Search for the cell housing the specified text and yield its [x, y] center coordinate. 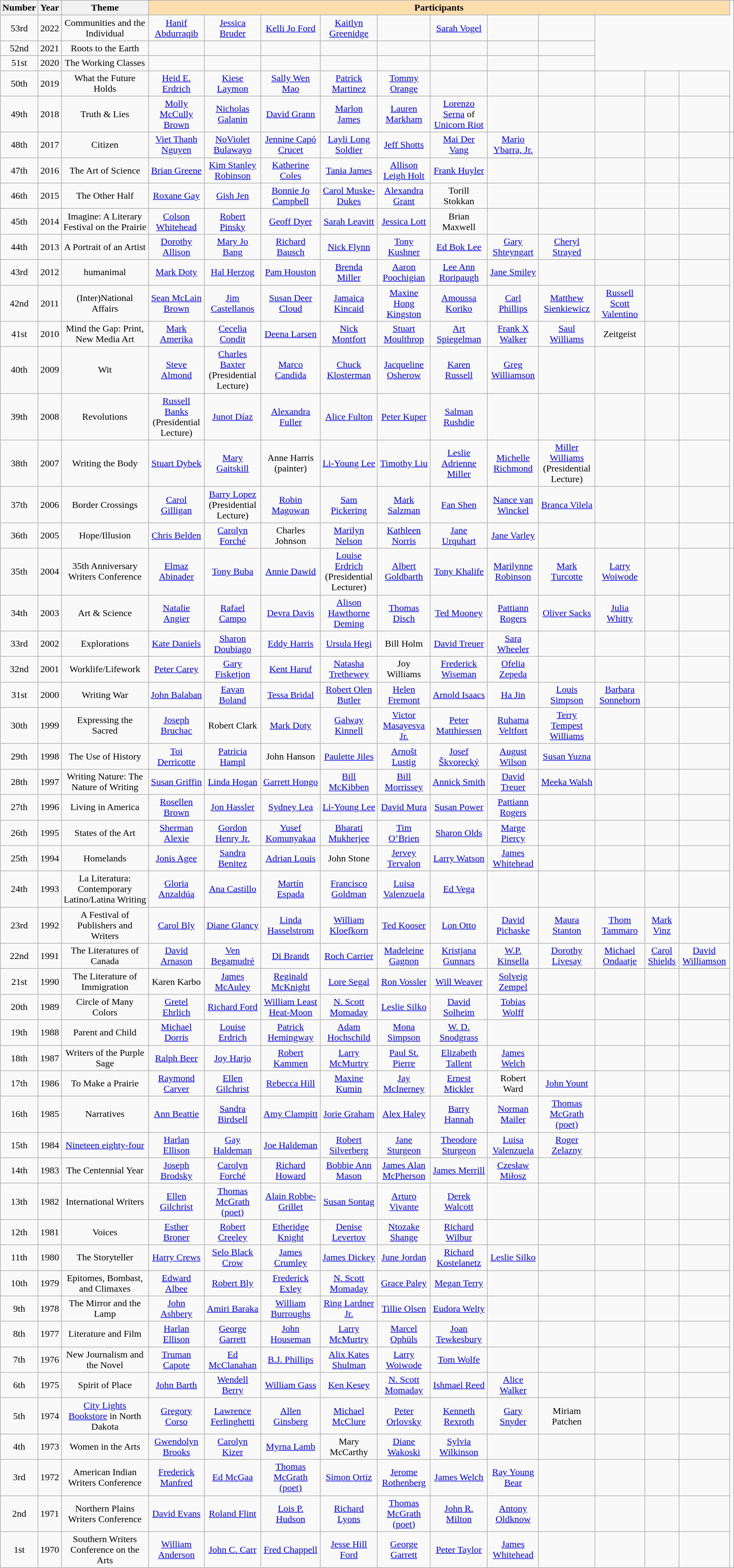
Aaron Poochigian [404, 272]
Number [19, 8]
Writing War [105, 694]
Geoff Dyer [290, 221]
9th [19, 1309]
W.P. Kinsella [513, 956]
La Literatura: Contemporary Latino/Latina Writing [105, 889]
Spirit of Place [105, 1385]
Grace Paley [404, 1283]
Anne Harris (painter) [290, 463]
1995 [49, 832]
William Gass [290, 1385]
Linda Hogan [233, 781]
7th [19, 1360]
Bill McKibben [349, 781]
Mark Turcotte [567, 571]
Nick Montfort [349, 334]
Josef Škvorecký [459, 756]
43rd [19, 272]
John Balaban [176, 694]
Ron Vossler [404, 981]
27th [19, 807]
David Mura [404, 807]
48th [19, 145]
Kate Daniels [176, 644]
Ven Begamudré [233, 956]
Miller Williams (Presidential Lecture) [567, 463]
Writers of the Purple Sage [105, 1058]
Francisco Goldman [349, 889]
Molly McCully Brown [176, 114]
Jim Castellanos [233, 303]
Terry Tempest Williams [567, 725]
Gish Jen [233, 196]
Dorothy Allison [176, 247]
Kathleen Norris [404, 535]
Jon Hassler [233, 807]
42nd [19, 303]
Allison Leigh Holt [404, 170]
Victor Masayesva Jr. [404, 725]
Tommy Orange [404, 83]
Heid E. Erdrich [176, 83]
Esther Broner [176, 1232]
Natasha Trethewey [349, 669]
Patrick Hemingway [290, 1032]
6th [19, 1385]
14th [19, 1170]
Sam Pickering [349, 505]
8th [19, 1334]
51st [19, 63]
Michael Ondaatje [620, 956]
Reginald McKnight [290, 981]
Salman Rushdie [459, 417]
Imagine: A Literary Festival on the Prairie [105, 221]
Karen Karbo [176, 981]
2007 [49, 463]
John Hanson [290, 756]
Revolutions [105, 417]
2000 [49, 694]
2003 [49, 613]
Roxane Gay [176, 196]
Susan Power [459, 807]
Alain Robbe-Grillet [290, 1201]
2009 [49, 370]
Louise Erdrich (Presidential Lecturer) [349, 571]
Czesław Miłosz [513, 1170]
44th [19, 247]
1981 [49, 1232]
Barry Hannah [459, 1114]
Lee Ann Roripaugh [459, 272]
Jorie Graham [349, 1114]
Literature and Film [105, 1334]
Writing the Body [105, 463]
Gwendolyn Brooks [176, 1447]
Bill Holm [404, 644]
Fred Chappell [290, 1550]
Layli Long Soldier [349, 145]
Northern Plains Writers Conference [105, 1514]
Worklife/Lifework [105, 669]
New Journalism and the Novel [105, 1360]
Wit [105, 370]
1977 [49, 1334]
Matthew Sienkiewicz [567, 303]
Alice Fulton [349, 417]
10th [19, 1283]
humanimal [105, 272]
1974 [49, 1416]
Jane Urquhart [459, 535]
Zeitgeist [620, 334]
Maxine Kumin [349, 1083]
Natalie Angier [176, 613]
Truth & Lies [105, 114]
Sally Wen Mao [290, 83]
Peter Carey [176, 669]
Tony Kushner [404, 247]
Lawrence Ferlinghetti [233, 1416]
36th [19, 535]
24th [19, 889]
B.J. Phillips [290, 1360]
Peter Orlovsky [404, 1416]
William Kloefkorn [349, 925]
1976 [49, 1360]
Writing Nature: The Nature of Writing [105, 781]
Chuck Klosterman [349, 370]
Sharon Olds [459, 832]
Thomas Disch [404, 613]
Maura Stanton [567, 925]
2014 [49, 221]
Peter Matthiessen [459, 725]
John R. Milton [459, 1514]
1985 [49, 1114]
Yusef Komunyakaa [290, 832]
Jonis Agee [176, 858]
Tobias Wolff [513, 1007]
Joe Haldeman [290, 1145]
David Evans [176, 1514]
Carol Shields [662, 956]
1992 [49, 925]
Maxine Hong Kingston [404, 303]
Gloria Anzaldúa [176, 889]
1970 [49, 1550]
Stuart Moulthrop [404, 334]
Rosellen Brown [176, 807]
Ntozake Shange [404, 1232]
52nd [19, 48]
Mind the Gap: Print, New Media Art [105, 334]
19th [19, 1032]
1993 [49, 889]
50th [19, 83]
Gary Shteyngart [513, 247]
Alexandra Fuller [290, 417]
26th [19, 832]
Ted Kooser [404, 925]
Barry Lopez (Presidential Lecture) [233, 505]
1997 [49, 781]
28th [19, 781]
June Jordan [404, 1257]
Circle of Many Colors [105, 1007]
3rd [19, 1477]
Torill Stokkan [459, 196]
Frank X Walker [513, 334]
David Grann [290, 114]
NoViolet Bulawayo [233, 145]
Cheryl Strayed [567, 247]
Miriam Patchen [567, 1416]
2017 [49, 145]
Gregory Corso [176, 1416]
Jay McInerney [404, 1083]
22nd [19, 956]
States of the Art [105, 832]
Martín Espada [290, 889]
Stuart Dybek [176, 463]
Carl Phillips [513, 303]
1984 [49, 1145]
Nineteen eighty-four [105, 1145]
American Indian Writers Conference [105, 1477]
35th [19, 571]
53rd [19, 28]
Richard Howard [290, 1170]
Selo Black Crow [233, 1257]
Hope/Illusion [105, 535]
Lois P. Hudson [290, 1514]
Jane Varley [513, 535]
Susan Yuzna [567, 756]
2019 [49, 83]
Jervey Tervalon [404, 858]
Rebecca Hill [290, 1083]
Tessa Bridal [290, 694]
David Solheim [459, 1007]
John Stone [349, 858]
Kiese Laymon [233, 83]
Jeff Shotts [404, 145]
Leslie Adrienne Miller [459, 463]
W. D. Snodgrass [459, 1032]
1980 [49, 1257]
Barbara Sonneborn [620, 694]
1972 [49, 1477]
Mark Amerika [176, 334]
Explorations [105, 644]
2011 [49, 303]
Amoussa Koriko [459, 303]
Ha Jin [513, 694]
1971 [49, 1514]
William Least Heat-Moon [290, 1007]
Susan Griffin [176, 781]
Brian Greene [176, 170]
Joy Williams [404, 669]
Hanif Abdurraqib [176, 28]
Mark Vinz [662, 925]
2010 [49, 334]
Larry Watson [459, 858]
Theodore Sturgeon [459, 1145]
Myrna Lamb [290, 1447]
Gary Snyder [513, 1416]
Cecelia Condit [233, 334]
Ana Castillo [233, 889]
1979 [49, 1283]
Fan Shen [459, 505]
Year [49, 8]
David Williamson [704, 956]
Tony Buba [233, 571]
Mark Salzman [404, 505]
Raymond Carver [176, 1083]
Bharati Mukherjee [349, 832]
1999 [49, 725]
40th [19, 370]
Denise Levertov [349, 1232]
John Yount [567, 1083]
Greg Williamson [513, 370]
33rd [19, 644]
Linda Hasselstrom [290, 925]
Will Weaver [459, 981]
John Houseman [290, 1334]
Carol Muske-Dukes [349, 196]
Annick Smith [459, 781]
Bill Morrissey [404, 781]
Diane Glancy [233, 925]
The Mirror and the Lamp [105, 1309]
A Festival of Publishers and Writers [105, 925]
Lon Otto [459, 925]
William Burroughs [290, 1309]
Richard Wilbur [459, 1232]
Kenneth Rexroth [459, 1416]
Branca Vilela [567, 505]
Frank Huyler [459, 170]
Jamaica Kincaid [349, 303]
2018 [49, 114]
Ralph Beer [176, 1058]
James Crumley [290, 1257]
Sandra Benitez [233, 858]
Sandra Birdsell [233, 1114]
Alex Haley [404, 1114]
Kim Stanley Robinson [233, 170]
Hal Herzog [233, 272]
Sylvia Wilkinson [459, 1447]
Brian Maxwell [459, 221]
Louise Erdrich [233, 1032]
Narratives [105, 1114]
Marcel Ophüls [404, 1334]
2022 [49, 28]
Timothy Liu [404, 463]
Lorenzo Serna of Unicorn Riot [459, 114]
Kristjana Gunnars [459, 956]
Alexandra Grant [404, 196]
29th [19, 756]
2012 [49, 272]
Colson Whitehead [176, 221]
Jane Smiley [513, 272]
Alison Hawthorne Deming [349, 613]
Living in America [105, 807]
2020 [49, 63]
Jessica Bruder [233, 28]
Mary McCarthy [349, 1447]
Charles Baxter (Presidential Lecture) [233, 370]
Helen Fremont [404, 694]
Joseph Bruchac [176, 725]
21st [19, 981]
Sean McLain Brown [176, 303]
Richard Ford [233, 1007]
Derek Walcott [459, 1201]
The Art of Science [105, 170]
Galway Kinnell [349, 725]
Michelle Richmond [513, 463]
Wendell Berry [233, 1385]
38th [19, 463]
39th [19, 417]
Bobbie Ann Mason [349, 1170]
The Use of History [105, 756]
Patricia Hampl [233, 756]
Frederick Manfred [176, 1477]
Junot Díaz [233, 417]
Arnold Isaacs [459, 694]
1990 [49, 981]
1996 [49, 807]
Katherine Coles [290, 170]
The Other Half [105, 196]
James Alan McPherson [404, 1170]
45th [19, 221]
Russell Scott Valentino [620, 303]
Mona Simpson [404, 1032]
Ed McGaa [233, 1477]
20th [19, 1007]
The Storyteller [105, 1257]
25th [19, 858]
Etheridge Knight [290, 1232]
The Literatures of Canada [105, 956]
Roch Carrier [349, 956]
Michael Dorris [176, 1032]
Jesse Hill Ford [349, 1550]
49th [19, 114]
Amy Clampitt [290, 1114]
Robert Pinsky [233, 221]
Ofelia Zepeda [513, 669]
Ken Kesey [349, 1385]
Sarah Leavitt [349, 221]
Karen Russell [459, 370]
Chris Belden [176, 535]
Alix Kates Shulman [349, 1360]
Marlon James [349, 114]
Ishmael Reed [459, 1385]
Toi Derricotte [176, 756]
Robert Creeley [233, 1232]
Sharon Doubiago [233, 644]
Jessica Lott [404, 221]
Parent and Child [105, 1032]
31st [19, 694]
1988 [49, 1032]
2021 [49, 48]
Oliver Sacks [567, 613]
2015 [49, 196]
Border Crossings [105, 505]
1975 [49, 1385]
Nick Flynn [349, 247]
Ursula Hegi [349, 644]
Robert Ward [513, 1083]
Peter Kuper [404, 417]
Simon Ortiz [349, 1477]
Patrick Martinez [349, 83]
Marge Piercy [513, 832]
Steve Almond [176, 370]
1982 [49, 1201]
1986 [49, 1083]
Richard Kostelanetz [459, 1257]
Ernest Mickler [459, 1083]
Ring Lardner Jr. [349, 1309]
Marilyn Nelson [349, 535]
David Arnason [176, 956]
Robert Bly [233, 1283]
Jacqueline Osherow [404, 370]
Jennine Capó Crucet [290, 145]
Tillie Olsen [404, 1309]
Albert Goldbarth [404, 571]
Homelands [105, 858]
Thom Tammaro [620, 925]
2006 [49, 505]
Robert Silverberg [349, 1145]
Robin Magowan [290, 505]
2016 [49, 170]
Russell Banks (Presidential Lecture) [176, 417]
August Wilson [513, 756]
30th [19, 725]
Annie Dawid [290, 571]
Tony Khalife [459, 571]
2001 [49, 669]
2nd [19, 1514]
Adam Hochschild [349, 1032]
Mai Der Vang [459, 145]
What the Future Holds [105, 83]
Eavan Boland [233, 694]
Robert Kammen [290, 1058]
Mary Jo Bang [233, 247]
Alice Walker [513, 1385]
Richard Lyons [349, 1514]
Susan Sontag [349, 1201]
46th [19, 196]
23rd [19, 925]
Ted Mooney [459, 613]
2013 [49, 247]
Diane Wakoski [404, 1447]
Gordon Henry Jr. [233, 832]
Ray Young Bear [513, 1477]
Gretel Ehrlich [176, 1007]
1998 [49, 756]
Nance van Winckel [513, 505]
Paulette Jiles [349, 756]
32nd [19, 669]
Edward Albee [176, 1283]
Arturo Vivante [404, 1201]
Ed Bok Lee [459, 247]
Participants [439, 8]
Voices [105, 1232]
Devra Davis [290, 613]
Joy Harjo [233, 1058]
Peter Taylor [459, 1550]
Sara Wheeler [513, 644]
Women in the Arts [105, 1447]
Megan Terry [459, 1283]
1989 [49, 1007]
41st [19, 334]
Eudora Welty [459, 1309]
Julia Whitty [620, 613]
Kaitlyn Greenidge [349, 28]
Amiri Baraka [233, 1309]
18th [19, 1058]
Mario Ybarra, Jr. [513, 145]
Kent Haruf [290, 669]
John Barth [176, 1385]
Louis Simpson [567, 694]
Sherman Alexie [176, 832]
Sydney Lea [290, 807]
1991 [49, 956]
Richard Bausch [290, 247]
Marco Candida [290, 370]
Michael McClure [349, 1416]
Solveig Zempel [513, 981]
Marilynne Robinson [513, 571]
Eddy Harris [290, 644]
A Portrait of an Artist [105, 247]
Lore Segal [349, 981]
Harry Crews [176, 1257]
2002 [49, 644]
Tom Wolfe [459, 1360]
Frederick Exley [290, 1283]
Roland Flint [233, 1514]
City Lights Bookstore in North Dakota [105, 1416]
11th [19, 1257]
Epitomes, Bombast, and Climaxes [105, 1283]
Truman Capote [176, 1360]
Art & Science [105, 613]
Communities and the Individual [105, 28]
1987 [49, 1058]
2005 [49, 535]
Charles Johnson [290, 535]
James Dickey [349, 1257]
John C. Carr [233, 1550]
Lauren Markham [404, 114]
Roots to the Earth [105, 48]
James McAuley [233, 981]
Allen Ginsberg [290, 1416]
Art Spiegelman [459, 334]
Saul Williams [567, 334]
David Pichaske [513, 925]
Citizen [105, 145]
The Working Classes [105, 63]
Expressing the Sacred [105, 725]
The Centennial Year [105, 1170]
2004 [49, 571]
1983 [49, 1170]
Garrett Hongo [290, 781]
Gay Haldeman [233, 1145]
13th [19, 1201]
35th Anniversary Writers Conference [105, 571]
Paul St. Pierre [404, 1058]
Tim O’Brien [404, 832]
Joseph Brodsky [176, 1170]
Ruhama Veltfort [513, 725]
Carolyn Kizer [233, 1447]
1994 [49, 858]
Deena Larsen [290, 334]
15th [19, 1145]
Di Brandt [290, 956]
37th [19, 505]
Meeka Walsh [567, 781]
Gary Fisketjon [233, 669]
Tania James [349, 170]
Theme [105, 8]
4th [19, 1447]
To Make a Prairie [105, 1083]
Pam Houston [290, 272]
Ed McClanahan [233, 1360]
5th [19, 1416]
Elmaz Abinader [176, 571]
Madeleine Gagnon [404, 956]
47th [19, 170]
John Ashbery [176, 1309]
Robert Clark [233, 725]
International Writers [105, 1201]
Norman Mailer [513, 1114]
Southern Writers Conference on the Arts [105, 1550]
Carol Gilligan [176, 505]
William Anderson [176, 1550]
Ed Vega [459, 889]
Frederick Wiseman [459, 669]
1978 [49, 1309]
Mary Gaitskill [233, 463]
Roger Zelazny [567, 1145]
16th [19, 1114]
James Merrill [459, 1170]
Antony Oldknow [513, 1514]
12th [19, 1232]
17th [19, 1083]
Nicholas Galanin [233, 114]
Sarah Vogel [459, 28]
Rafael Campo [233, 613]
34th [19, 613]
The Literature of Immigration [105, 981]
Jane Sturgeon [404, 1145]
Brenda Miller [349, 272]
(Inter)National Affairs [105, 303]
Carol Bly [176, 925]
Joan Tewkesbury [459, 1334]
1973 [49, 1447]
Ann Beattie [176, 1114]
Viet Thanh Nguyen [176, 145]
2008 [49, 417]
Elizabeth Tallent [459, 1058]
Bonnie Jo Campbell [290, 196]
Robert Olen Butler [349, 694]
Kelli Jo Ford [290, 28]
Susan Deer Cloud [290, 303]
1st [19, 1550]
Adrian Louis [290, 858]
Jerome Rothenberg [404, 1477]
Dorothy Livesay [567, 956]
Arnošt Lustig [404, 756]
